Search for the cell housing the specified text and yield its [x, y] center coordinate. 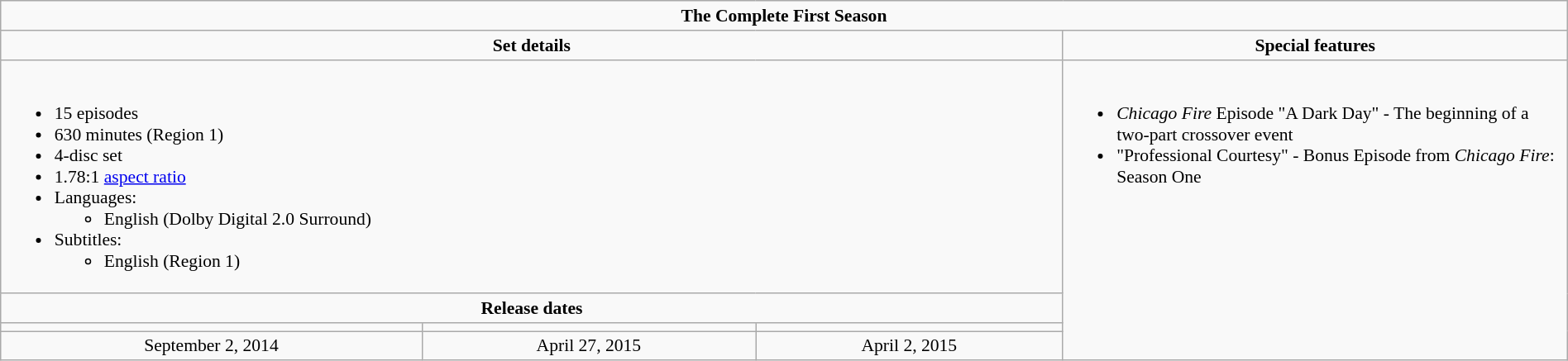
Special features [1315, 45]
April 2, 2015 [910, 346]
April 27, 2015 [589, 346]
Set details [532, 45]
Chicago Fire Episode "A Dark Day" - The beginning of a two-part crossover event"Professional Courtesy" - Bonus Episode from Chicago Fire: Season One [1315, 210]
15 episodes630 minutes (Region 1)4-disc set1.78:1 aspect ratioLanguages:English (Dolby Digital 2.0 Surround)Subtitles:English (Region 1) [532, 177]
September 2, 2014 [212, 346]
The Complete First Season [784, 16]
Release dates [532, 308]
